Extract the [x, y] coordinate from the center of the cell holding the provided text.  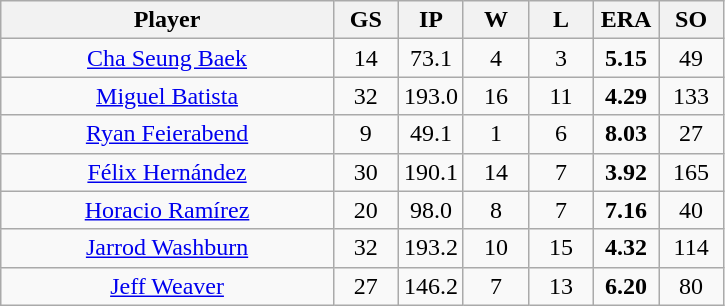
16 [496, 96]
8 [496, 210]
40 [692, 210]
73.1 [430, 58]
146.2 [430, 286]
4.32 [626, 248]
Jeff Weaver [168, 286]
30 [366, 172]
GS [366, 20]
Player [168, 20]
6 [560, 134]
1 [496, 134]
49.1 [430, 134]
3 [560, 58]
7.16 [626, 210]
11 [560, 96]
SO [692, 20]
98.0 [430, 210]
80 [692, 286]
Miguel Batista [168, 96]
49 [692, 58]
133 [692, 96]
IP [430, 20]
193.0 [430, 96]
Ryan Feierabend [168, 134]
15 [560, 248]
Jarrod Washburn [168, 248]
W [496, 20]
Cha Seung Baek [168, 58]
4.29 [626, 96]
190.1 [430, 172]
Horacio Ramírez [168, 210]
10 [496, 248]
L [560, 20]
ERA [626, 20]
5.15 [626, 58]
3.92 [626, 172]
8.03 [626, 134]
Félix Hernández [168, 172]
4 [496, 58]
13 [560, 286]
6.20 [626, 286]
114 [692, 248]
193.2 [430, 248]
20 [366, 210]
9 [366, 134]
165 [692, 172]
